From the cell containing the given text, extract its center point as (X, Y) coordinate. 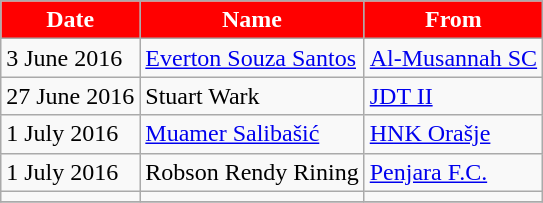
JDT II (453, 96)
Al-Musannah SC (453, 58)
Date (70, 20)
3 June 2016 (70, 58)
Everton Souza Santos (252, 58)
Penjara F.C. (453, 172)
Muamer Salibašić (252, 134)
From (453, 20)
Robson Rendy Rining (252, 172)
Stuart Wark (252, 96)
Name (252, 20)
HNK Orašje (453, 134)
27 June 2016 (70, 96)
